Locate the cell with the specified text and output its [x, y] center coordinate. 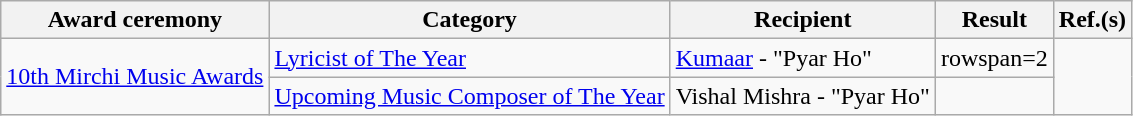
Result [994, 20]
Ref.(s) [1092, 20]
Kumaar - "Pyar Ho" [802, 58]
Award ceremony [135, 20]
Recipient [802, 20]
Category [470, 20]
Upcoming Music Composer of The Year [470, 96]
Lyricist of The Year [470, 58]
Vishal Mishra - "Pyar Ho" [802, 96]
10th Mirchi Music Awards [135, 77]
rowspan=2 [994, 58]
